Return (x, y) of the center of cell containing provided text 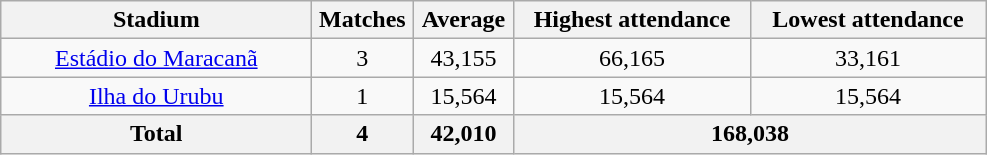
Ilha do Urubu (156, 96)
Average (464, 20)
43,155 (464, 58)
4 (362, 134)
Highest attendance (632, 20)
Stadium (156, 20)
Matches (362, 20)
Lowest attendance (868, 20)
Total (156, 134)
168,038 (750, 134)
1 (362, 96)
Estádio do Maracanã (156, 58)
66,165 (632, 58)
42,010 (464, 134)
33,161 (868, 58)
3 (362, 58)
